Identify which cell holds the provided text, then report its (X, Y) central coordinate. 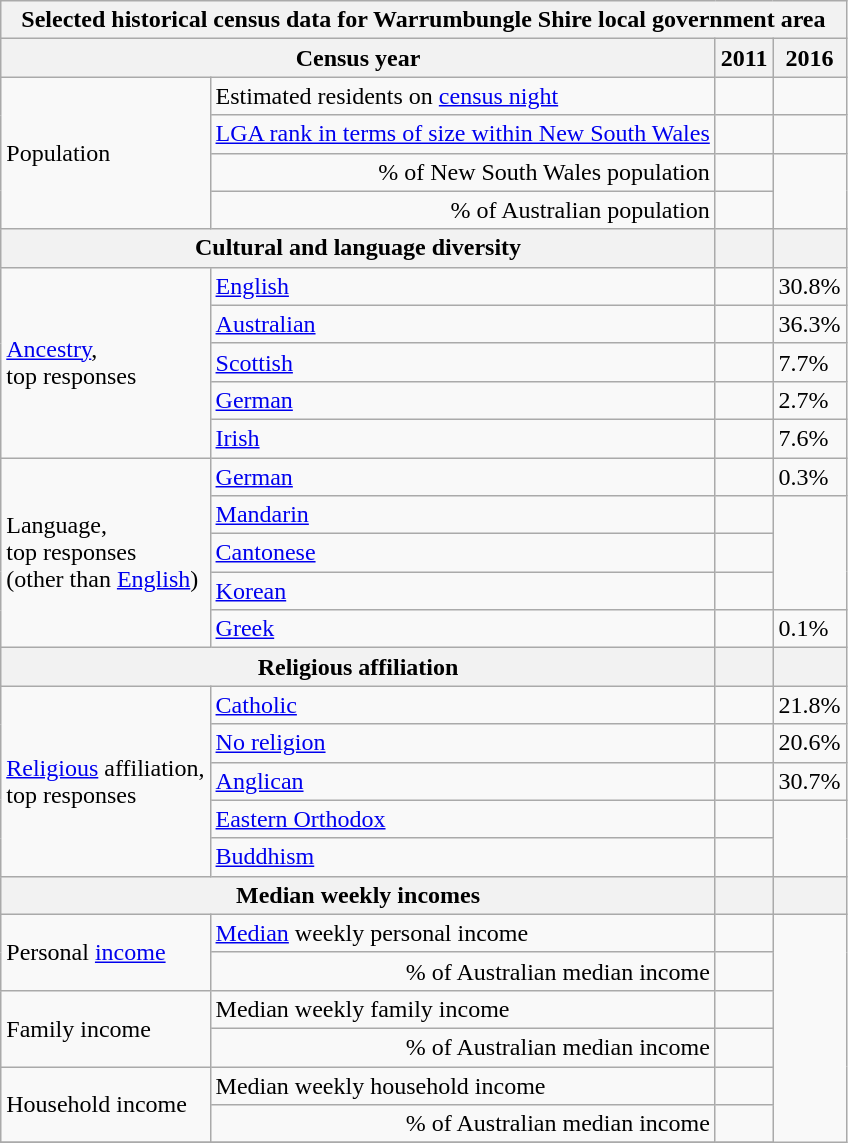
30.7% (810, 781)
Census year (358, 58)
LGA rank in terms of size within New South Wales (462, 134)
Anglican (462, 781)
Mandarin (462, 515)
7.7% (810, 362)
Median weekly household income (462, 1085)
Irish (462, 438)
0.3% (810, 477)
30.8% (810, 286)
Median weekly family income (462, 1009)
21.8% (810, 705)
20.6% (810, 743)
Religious affiliation (358, 667)
% of Australian population (462, 210)
36.3% (810, 324)
Greek (462, 629)
Cantonese (462, 553)
Catholic (462, 705)
Household income (106, 1104)
Median weekly personal income (462, 933)
Eastern Orthodox (462, 819)
Selected historical census data for Warrumbungle Shire local government area (424, 20)
Ancestry,top responses (106, 362)
Estimated residents on census night (462, 96)
Cultural and language diversity (358, 248)
Language,top responses(other than English) (106, 553)
0.1% (810, 629)
Personal income (106, 952)
2016 (810, 58)
Median weekly incomes (358, 895)
Korean (462, 591)
2011 (744, 58)
% of New South Wales population (462, 172)
Australian (462, 324)
2.7% (810, 400)
Family income (106, 1028)
No religion (462, 743)
English (462, 286)
Buddhism (462, 857)
7.6% (810, 438)
Scottish (462, 362)
Religious affiliation,top responses (106, 781)
Population (106, 153)
